Return [x, y] of the center of cell containing provided text 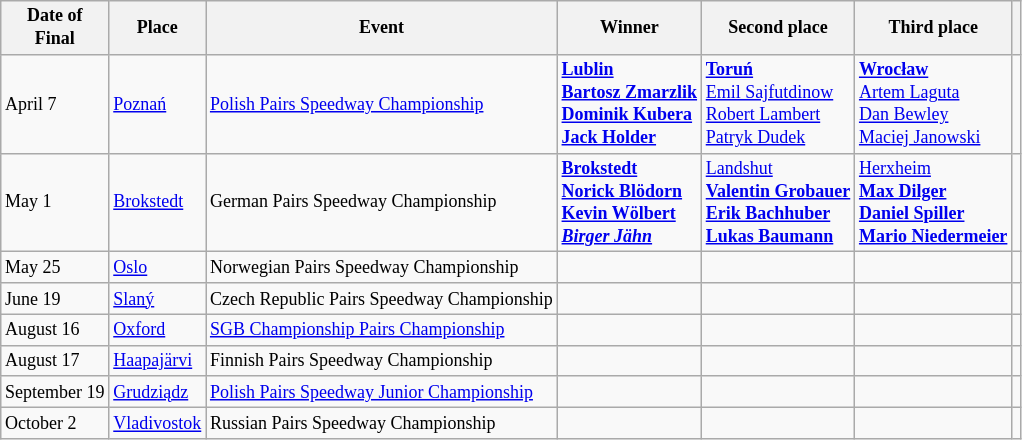
August 16 [55, 330]
Vladivostok [158, 424]
Finnish Pairs Speedway Championship [382, 360]
Slaný [158, 298]
Russian Pairs Speedway Championship [382, 424]
Event [382, 28]
Herxheim Max Dilger Daniel Spiller Mario Niedermeier [934, 202]
Haapajärvi [158, 360]
Grudziądz [158, 392]
Oxford [158, 330]
Winner [629, 28]
April 7 [55, 104]
Date ofFinal [55, 28]
June 19 [55, 298]
German Pairs Speedway Championship [382, 202]
August 17 [55, 360]
Place [158, 28]
September 19 [55, 392]
May 25 [55, 268]
SGB Championship Pairs Championship [382, 330]
Second place [778, 28]
Oslo [158, 268]
Czech Republic Pairs Speedway Championship [382, 298]
Polish Pairs Speedway Junior Championship [382, 392]
Toruń Emil Sajfutdinow Robert Lambert Patryk Dudek [778, 104]
Norwegian Pairs Speedway Championship [382, 268]
Landshut Valentin Grobauer Erik Bachhuber Lukas Baumann [778, 202]
Lublin Bartosz Zmarzlik Dominik Kubera Jack Holder [629, 104]
Brokstedt [158, 202]
October 2 [55, 424]
May 1 [55, 202]
Brokstedt Norick Blödorn Kevin Wölbert Birger Jähn [629, 202]
Poznań [158, 104]
Third place [934, 28]
Polish Pairs Speedway Championship [382, 104]
Wrocław Artem Laguta Dan Bewley Maciej Janowski [934, 104]
